Provide the [X, Y] coordinate of the cell's center where the given text is located.  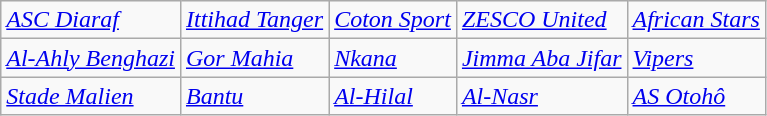
Al-Nasr [542, 96]
Jimma Aba Jifar [542, 58]
ASC Diaraf [91, 20]
AS Otohô [696, 96]
Vipers [696, 58]
Coton Sport [393, 20]
Nkana [393, 58]
Ittihad Tanger [254, 20]
ZESCO United [542, 20]
Bantu [254, 96]
African Stars [696, 20]
Al-Hilal [393, 96]
Al-Ahly Benghazi [91, 58]
Stade Malien [91, 96]
Gor Mahia [254, 58]
